Provide the [X, Y] coordinate of the cell's center where the given text is located.  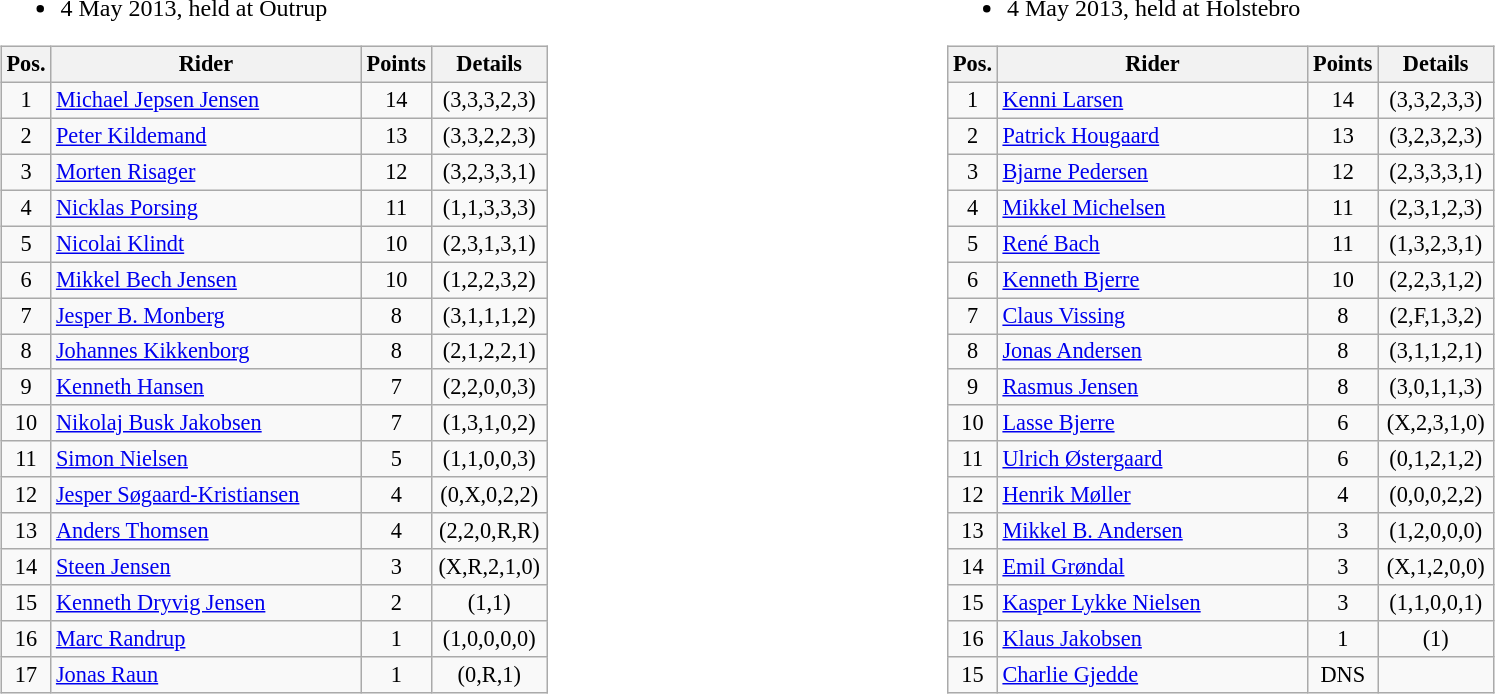
(1,3,1,0,2) [490, 423]
(0,X,0,2,2) [490, 495]
Jesper B. Monberg [206, 316]
Nikolaj Busk Jakobsen [206, 423]
Kenneth Dryvig Jensen [206, 603]
Kenni Larsen [1152, 100]
Patrick Hougaard [1152, 136]
(3,1,1,2,1) [1436, 352]
Jesper Søgaard-Kristiansen [206, 495]
Nicklas Porsing [206, 208]
(2,3,1,3,1) [490, 244]
René Bach [1152, 244]
Klaus Jakobsen [1152, 639]
(3,3,2,2,3) [490, 136]
(2,F,1,3,2) [1436, 316]
17 [26, 675]
(3,2,3,2,3) [1436, 136]
(X,R,2,1,0) [490, 567]
Charlie Gjedde [1152, 675]
(1,2,0,0,0) [1436, 531]
(3,0,1,1,3) [1436, 387]
(3,1,1,1,2) [490, 316]
Henrik Møller [1152, 495]
Steen Jensen [206, 567]
Kenneth Hansen [206, 387]
Ulrich Østergaard [1152, 459]
Jonas Andersen [1152, 352]
Mikkel Bech Jensen [206, 280]
(2,3,3,3,1) [1436, 172]
(3,3,2,3,3) [1436, 100]
Claus Vissing [1152, 316]
(X,1,2,0,0) [1436, 567]
Lasse Bjerre [1152, 423]
Anders Thomsen [206, 531]
Peter Kildemand [206, 136]
(1) [1436, 639]
(1,1,0,0,3) [490, 459]
(0,1,2,1,2) [1436, 459]
Michael Jepsen Jensen [206, 100]
Kenneth Bjerre [1152, 280]
Bjarne Pedersen [1152, 172]
(1,1,3,3,3) [490, 208]
DNS [1343, 675]
Mikkel B. Andersen [1152, 531]
(2,3,1,2,3) [1436, 208]
(2,2,0,R,R) [490, 531]
(3,3,3,2,3) [490, 100]
(0,R,1) [490, 675]
(1,3,2,3,1) [1436, 244]
(2,2,3,1,2) [1436, 280]
Emil Grøndal [1152, 567]
Johannes Kikkenborg [206, 352]
(1,1,0,0,1) [1436, 603]
(X,2,3,1,0) [1436, 423]
(0,0,0,2,2) [1436, 495]
Rasmus Jensen [1152, 387]
(2,2,0,0,3) [490, 387]
Simon Nielsen [206, 459]
(2,1,2,2,1) [490, 352]
(3,2,3,3,1) [490, 172]
(1,2,2,3,2) [490, 280]
Marc Randrup [206, 639]
(1,1) [490, 603]
Nicolai Klindt [206, 244]
Mikkel Michelsen [1152, 208]
Morten Risager [206, 172]
Kasper Lykke Nielsen [1152, 603]
(1,0,0,0,0) [490, 639]
Jonas Raun [206, 675]
